Output the [x, y] coordinate of the center of the cell containing the given text.  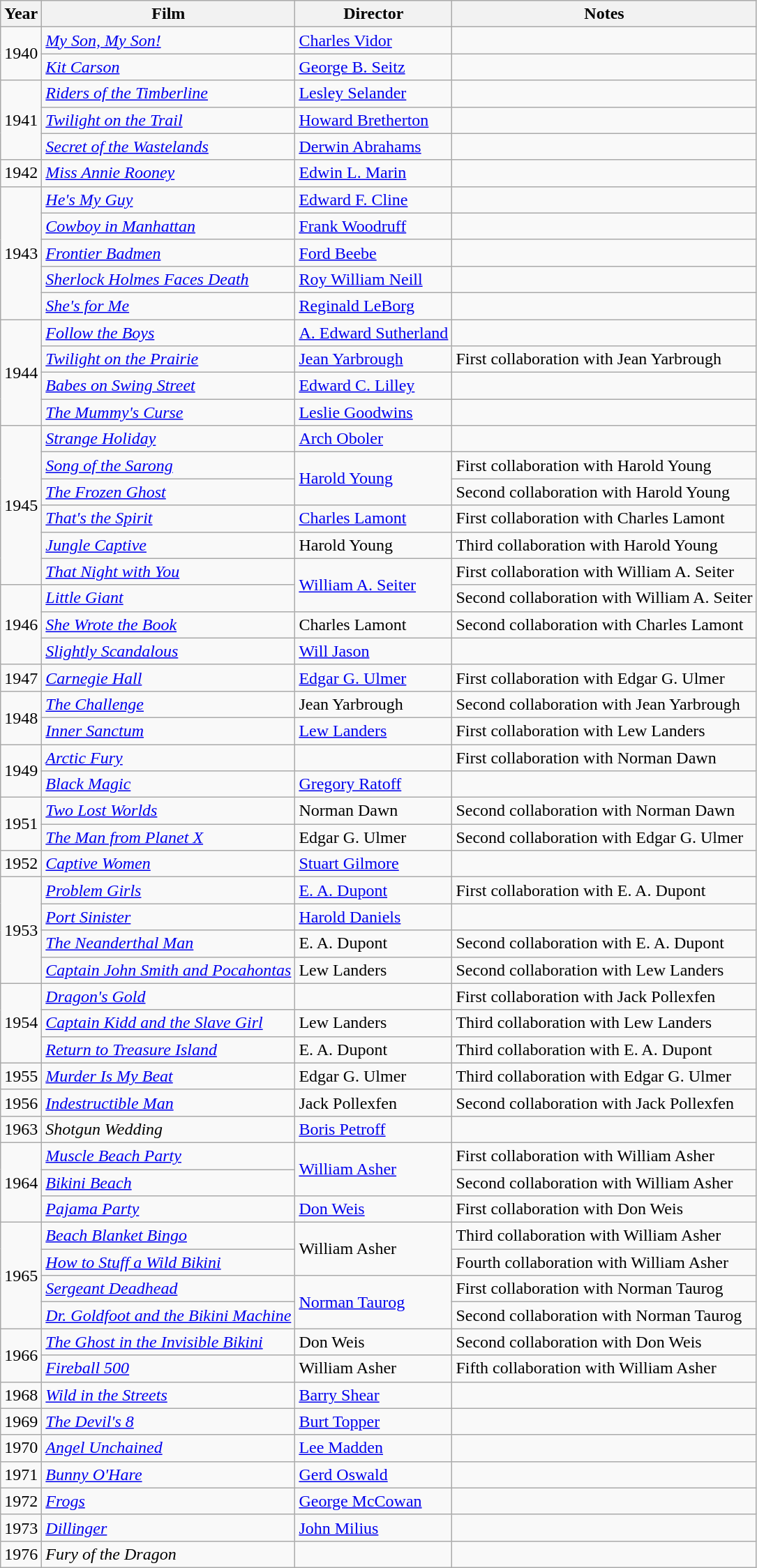
Carnegie Hall [169, 678]
Roy William Neill [374, 279]
Angel Unchained [169, 1448]
1944 [21, 373]
1969 [21, 1421]
Shotgun Wedding [169, 1129]
1966 [21, 1355]
1956 [21, 1103]
1951 [21, 824]
Second collaboration with Lew Landers [604, 970]
1945 [21, 505]
Second collaboration with Edgar G. Ulmer [604, 837]
Kit Carson [169, 67]
Muscle Beach Party [169, 1156]
Lee Madden [374, 1448]
1973 [21, 1528]
William A. Seiter [374, 585]
Pajama Party [169, 1209]
Lesley Selander [374, 94]
My Son, My Son! [169, 40]
He's My Guy [169, 200]
Murder Is My Beat [169, 1076]
Year [21, 14]
That's the Spirit [169, 518]
Captain John Smith and Pocahontas [169, 970]
Derwin Abrahams [374, 147]
Film [169, 14]
Arctic Fury [169, 757]
Jungle Captive [169, 545]
Miss Annie Rooney [169, 173]
Problem Girls [169, 890]
Slightly Scandalous [169, 651]
Third collaboration with William Asher [604, 1236]
That Night with You [169, 572]
Indestructible Man [169, 1103]
Song of the Sarong [169, 465]
Inner Sanctum [169, 731]
Howard Bretherton [374, 120]
Second collaboration with Norman Taurog [604, 1315]
The Challenge [169, 704]
First collaboration with Jean Yarbrough [604, 359]
Jack Pollexfen [374, 1103]
Return to Treasure Island [169, 1050]
1953 [21, 930]
Fifth collaboration with William Asher [604, 1368]
First collaboration with Norman Taurog [604, 1289]
Second collaboration with William Asher [604, 1183]
How to Stuff a Wild Bikini [169, 1262]
Boris Petroff [374, 1129]
First collaboration with Charles Lamont [604, 518]
The Frozen Ghost [169, 492]
John Milius [374, 1528]
1940 [21, 54]
Second collaboration with Charles Lamont [604, 625]
Second collaboration with Norman Dawn [604, 811]
1941 [21, 120]
Black Magic [169, 784]
Notes [604, 14]
Frontier Badmen [169, 253]
Bikini Beach [169, 1183]
Two Lost Worlds [169, 811]
1964 [21, 1182]
First collaboration with Edgar G. Ulmer [604, 678]
Wild in the Streets [169, 1395]
Edward F. Cline [374, 200]
Bunny O'Hare [169, 1474]
Barry Shear [374, 1395]
Third collaboration with Lew Landers [604, 1023]
1954 [21, 1023]
First collaboration with William A. Seiter [604, 572]
Fourth collaboration with William Asher [604, 1262]
The Man from Planet X [169, 837]
First collaboration with Norman Dawn [604, 757]
Captain Kidd and the Slave Girl [169, 1023]
George B. Seitz [374, 67]
The Devil's 8 [169, 1421]
Beach Blanket Bingo [169, 1236]
Second collaboration with Harold Young [604, 492]
Third collaboration with Harold Young [604, 545]
First collaboration with E. A. Dupont [604, 890]
Third collaboration with E. A. Dupont [604, 1050]
Reginald LeBorg [374, 306]
The Neanderthal Man [169, 943]
Sherlock Holmes Faces Death [169, 279]
George McCowan [374, 1501]
Port Sinister [169, 917]
Cowboy in Manhattan [169, 226]
First collaboration with William Asher [604, 1156]
She Wrote the Book [169, 625]
1949 [21, 770]
1946 [21, 625]
Arch Oboler [374, 439]
Strange Holiday [169, 439]
First collaboration with Harold Young [604, 465]
Edwin L. Marin [374, 173]
Sergeant Deadhead [169, 1289]
Director [374, 14]
Second collaboration with Jack Pollexfen [604, 1103]
1970 [21, 1448]
Burt Topper [374, 1421]
Norman Taurog [374, 1302]
Ford Beebe [374, 253]
A. Edward Sutherland [374, 333]
Second collaboration with E. A. Dupont [604, 943]
Gerd Oswald [374, 1474]
1965 [21, 1276]
Twilight on the Trail [169, 120]
The Ghost in the Invisible Bikini [169, 1342]
Leslie Goodwins [374, 412]
1971 [21, 1474]
1972 [21, 1501]
First collaboration with Don Weis [604, 1209]
1952 [21, 864]
1968 [21, 1395]
Dillinger [169, 1528]
She's for Me [169, 306]
Edward C. Lilley [374, 386]
Secret of the Wastelands [169, 147]
Frogs [169, 1501]
1948 [21, 717]
1976 [21, 1554]
Third collaboration with Edgar G. Ulmer [604, 1076]
Babes on Swing Street [169, 386]
Dragon's Gold [169, 996]
Charles Vidor [374, 40]
The Mummy's Curse [169, 412]
Frank Woodruff [374, 226]
Follow the Boys [169, 333]
First collaboration with Lew Landers [604, 731]
1943 [21, 253]
1963 [21, 1129]
Gregory Ratoff [374, 784]
Stuart Gilmore [374, 864]
Second collaboration with Don Weis [604, 1342]
Fury of the Dragon [169, 1554]
Second collaboration with William A. Seiter [604, 598]
Norman Dawn [374, 811]
1947 [21, 678]
1955 [21, 1076]
First collaboration with Jack Pollexfen [604, 996]
Fireball 500 [169, 1368]
Harold Daniels [374, 917]
Will Jason [374, 651]
Twilight on the Prairie [169, 359]
Captive Women [169, 864]
Little Giant [169, 598]
1942 [21, 173]
Dr. Goldfoot and the Bikini Machine [169, 1315]
Riders of the Timberline [169, 94]
Second collaboration with Jean Yarbrough [604, 704]
